Capture the cell that displays the provided text and extract its [X, Y] central coordinate. 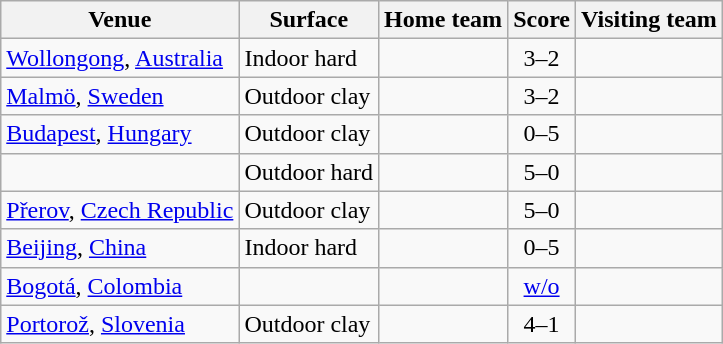
4–1 [542, 324]
w/o [542, 286]
Surface [309, 20]
Beijing, China [120, 248]
Score [542, 20]
Home team [444, 20]
Wollongong, Australia [120, 58]
Venue [120, 20]
Bogotá, Colombia [120, 286]
Portorož, Slovenia [120, 324]
Přerov, Czech Republic [120, 210]
Budapest, Hungary [120, 134]
Malmö, Sweden [120, 96]
Outdoor hard [309, 172]
Visiting team [650, 20]
